Extract the [x, y] coordinate from the center of the cell holding the provided text.  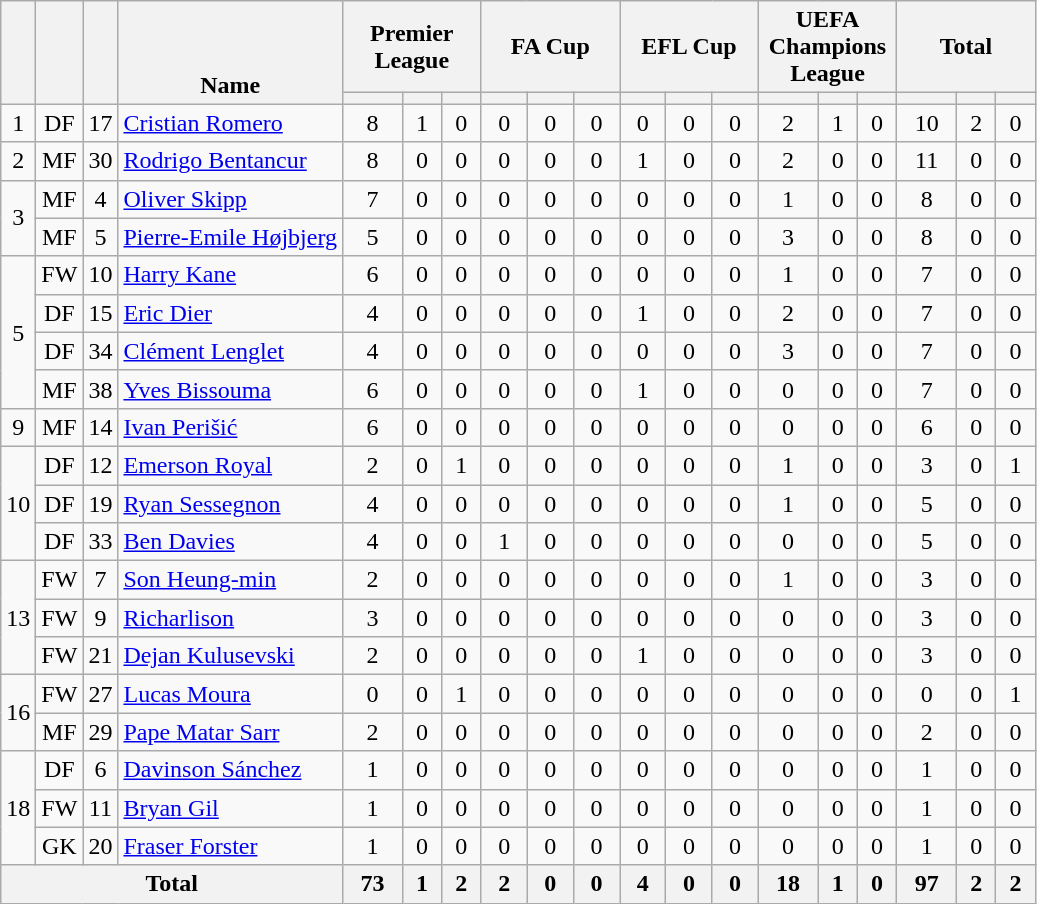
14 [100, 427]
73 [372, 884]
Dejan Kulusevski [230, 656]
GK [60, 846]
Cristian Romero [230, 123]
Pape Matar Sarr [230, 732]
33 [100, 542]
Oliver Skipp [230, 199]
Name [230, 52]
Bryan Gil [230, 808]
34 [100, 351]
29 [100, 732]
Ben Davies [230, 542]
Richarlison [230, 618]
Ivan Perišić [230, 427]
UEFA Champions League [828, 47]
27 [100, 694]
38 [100, 389]
Yves Bissouma [230, 389]
13 [18, 618]
Eric Dier [230, 313]
16 [18, 713]
Davinson Sánchez [230, 770]
Ryan Sessegnon [230, 503]
Son Heung-min [230, 580]
Pierre-Emile Højbjerg [230, 237]
17 [100, 123]
20 [100, 846]
Fraser Forster [230, 846]
19 [100, 503]
30 [100, 161]
15 [100, 313]
FA Cup [550, 47]
97 [927, 884]
Harry Kane [230, 275]
Rodrigo Bentancur [230, 161]
12 [100, 465]
Clément Lenglet [230, 351]
Emerson Royal [230, 465]
EFL Cup [690, 47]
Lucas Moura [230, 694]
21 [100, 656]
Premier League [412, 47]
